Search for the cell housing the specified text and yield its (x, y) center coordinate. 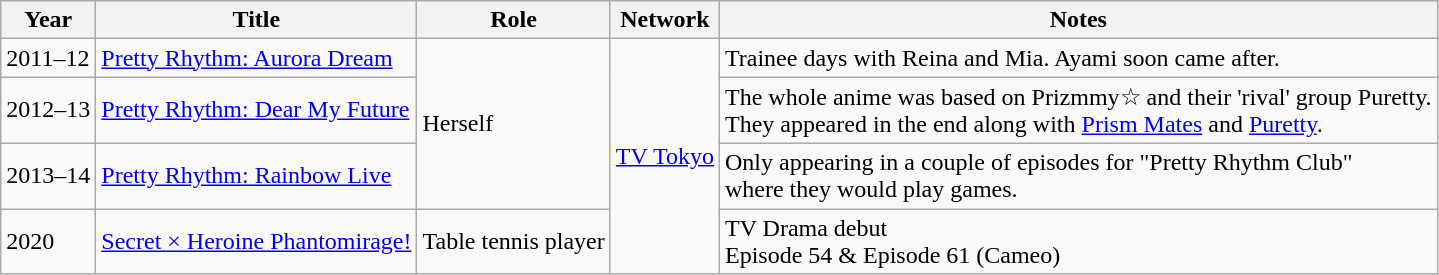
Title (256, 20)
TV Tokyo (664, 156)
The whole anime was based on Prizmmy☆ and their 'rival' group Puretty.They appeared in the end along with Prism Mates and Puretty. (1078, 110)
Table tennis player (514, 240)
2013–14 (48, 176)
Herself (514, 124)
Pretty Rhythm: Dear My Future (256, 110)
Trainee days with Reina and Mia. Ayami soon came after. (1078, 58)
Year (48, 20)
Network (664, 20)
Only appearing in a couple of episodes for "Pretty Rhythm Club"where they would play games. (1078, 176)
Pretty Rhythm: Rainbow Live (256, 176)
Role (514, 20)
Secret × Heroine Phantomirage! (256, 240)
Notes (1078, 20)
2011–12 (48, 58)
2020 (48, 240)
Pretty Rhythm: Aurora Dream (256, 58)
TV Drama debutEpisode 54 & Episode 61 (Cameo) (1078, 240)
2012–13 (48, 110)
